Extract the [x, y] coordinate from the center of the cell holding the provided text.  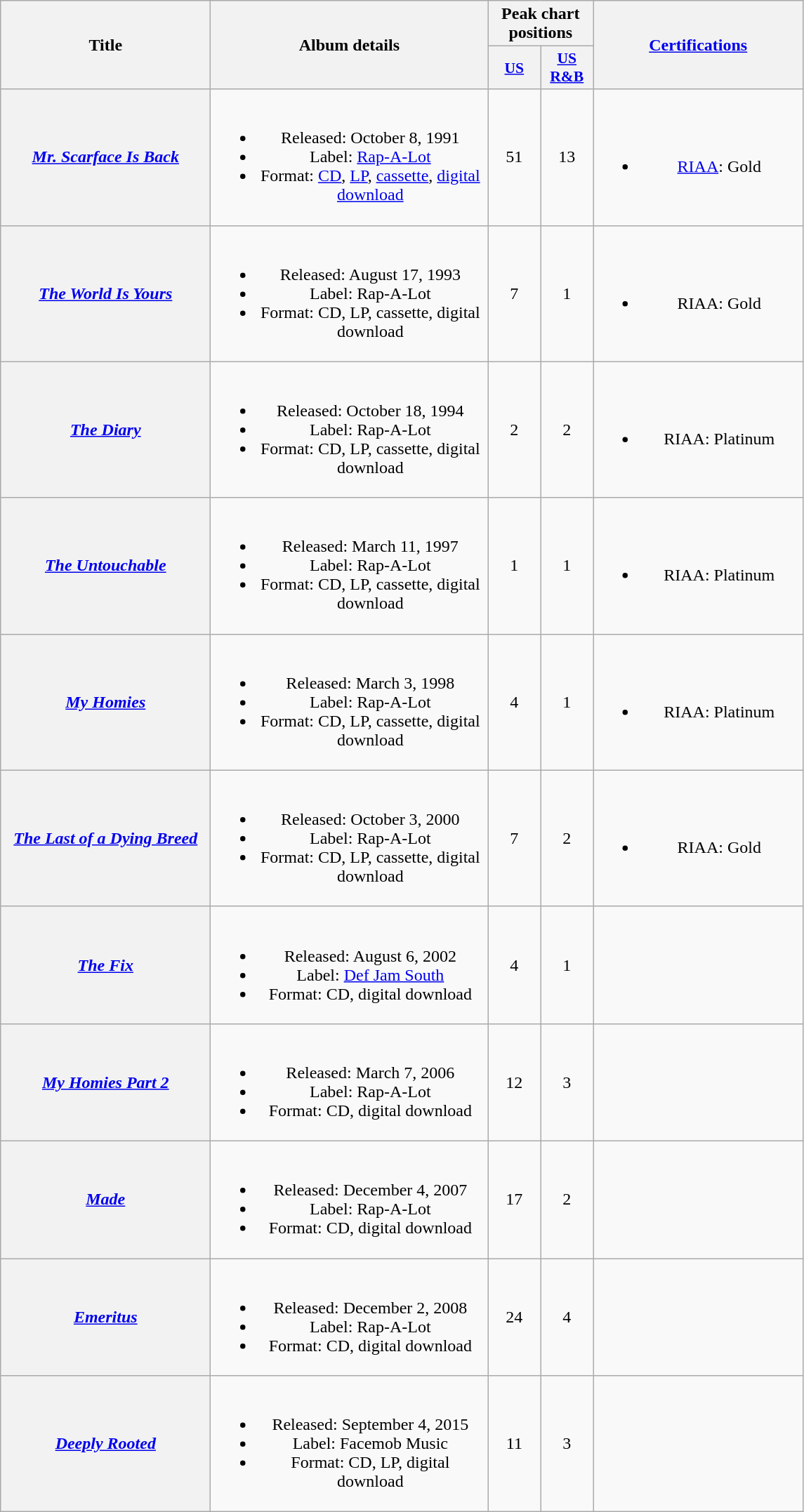
US [514, 67]
12 [514, 1082]
17 [514, 1199]
Released: December 4, 2007Label: Rap-A-LotFormat: CD, digital download [350, 1199]
Released: October 18, 1994Label: Rap-A-LotFormat: CD, LP, cassette, digital download [350, 430]
Peak chart positions [541, 24]
Emeritus [105, 1317]
Deeply Rooted [105, 1444]
11 [514, 1444]
24 [514, 1317]
The World Is Yours [105, 293]
The Last of a Dying Breed [105, 838]
Title [105, 45]
Released: August 6, 2002Label: Def Jam SouthFormat: CD, digital download [350, 964]
The Untouchable [105, 566]
Released: October 8, 1991Label: Rap-A-LotFormat: CD, LP, cassette, digital download [350, 157]
Released: October 3, 2000Label: Rap-A-LotFormat: CD, LP, cassette, digital download [350, 838]
Mr. Scarface Is Back [105, 157]
51 [514, 157]
US R&B [567, 67]
The Diary [105, 430]
Certifications [698, 45]
Released: December 2, 2008Label: Rap-A-LotFormat: CD, digital download [350, 1317]
Released: September 4, 2015Label: Facemob MusicFormat: CD, LP, digital download [350, 1444]
13 [567, 157]
My Homies Part 2 [105, 1082]
My Homies [105, 702]
Released: March 11, 1997Label: Rap-A-LotFormat: CD, LP, cassette, digital download [350, 566]
Made [105, 1199]
Released: March 7, 2006Label: Rap-A-LotFormat: CD, digital download [350, 1082]
Album details [350, 45]
Released: March 3, 1998Label: Rap-A-LotFormat: CD, LP, cassette, digital download [350, 702]
The Fix [105, 964]
Released: August 17, 1993Label: Rap-A-LotFormat: CD, LP, cassette, digital download [350, 293]
